Return the [X, Y] coordinate for the center point of the cell that contains the specified text.  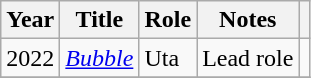
Uta [168, 58]
Role [168, 20]
Title [100, 20]
Year [30, 20]
Bubble [100, 58]
Lead role [248, 58]
Notes [248, 20]
2022 [30, 58]
